Search for the cell housing the specified text and yield its [x, y] center coordinate. 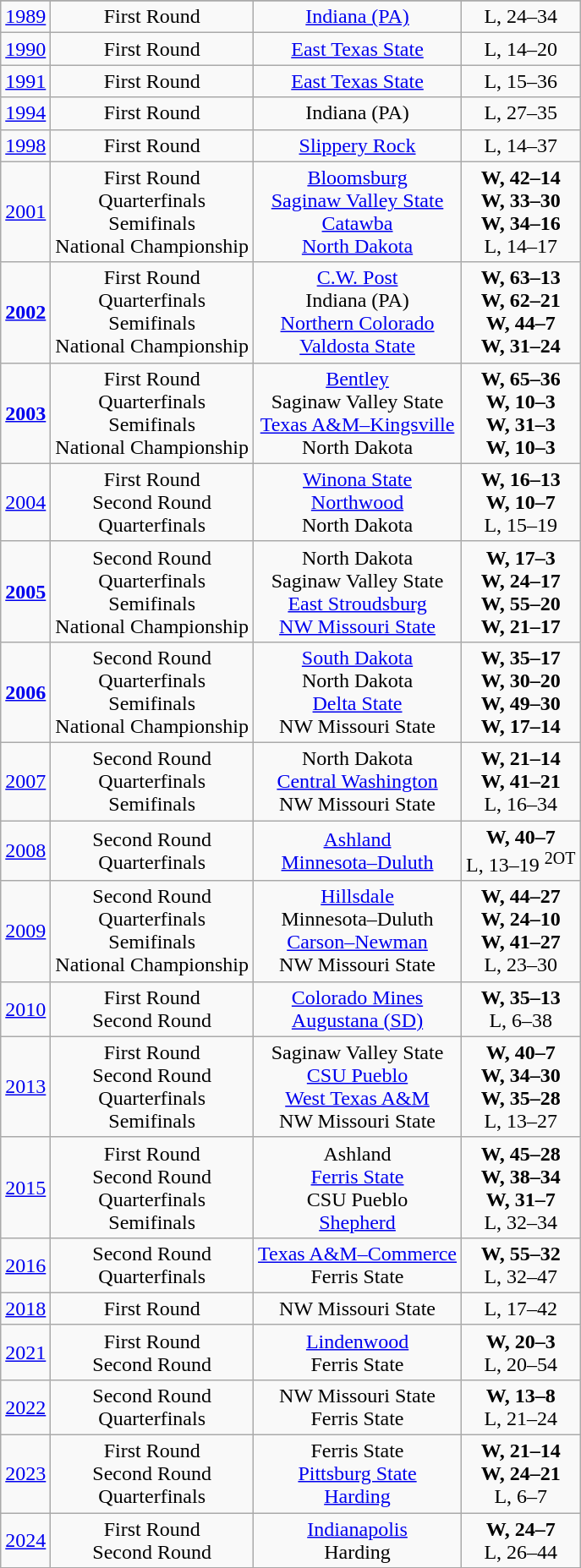
Winona StateNorthwoodNorth Dakota [358, 502]
W, 20–3L, 20–54 [521, 1352]
L, 14–20 [521, 49]
W, 13–8L, 21–24 [521, 1407]
W, 63–13W, 62–21W, 44–7W, 31–24 [521, 313]
L, 24–34 [521, 17]
BloomsburgSaginaw Valley StateCatawbaNorth Dakota [358, 211]
2015 [25, 1187]
C.W. PostIndiana (PA)Northern ColoradoValdosta State [358, 313]
W, 21–14W, 24–21L, 6–7 [521, 1474]
W, 40–7L, 13–19 2OT [521, 850]
W, 21–14W, 41–21L, 16–34 [521, 781]
1991 [25, 81]
L, 14–37 [521, 145]
2022 [25, 1407]
2007 [25, 781]
L, 15–36 [521, 81]
2021 [25, 1352]
1990 [25, 49]
2010 [25, 1009]
W, 45–28W, 38–34W, 31–7L, 32–34 [521, 1187]
Saginaw Valley StateCSU PuebloWest Texas A&MNW Missouri State [358, 1087]
W, 42–14W, 33–30W, 34–16L, 14–17 [521, 211]
2004 [25, 502]
1998 [25, 145]
2016 [25, 1265]
W, 17–3W, 24–17W, 55–20W, 21–17 [521, 592]
W, 65–36W, 10–3W, 31–3W, 10–3 [521, 412]
2001 [25, 211]
South DakotaNorth DakotaDelta StateNW Missouri State [358, 691]
2002 [25, 313]
IndianapolisHarding [358, 1540]
2024 [25, 1540]
AshlandFerris StateCSU PuebloShepherd [358, 1187]
BentleySaginaw Valley StateTexas A&M–KingsvilleNorth Dakota [358, 412]
North DakotaCentral WashingtonNW Missouri State [358, 781]
North DakotaSaginaw Valley StateEast StroudsburgNW Missouri State [358, 592]
2006 [25, 691]
W, 35–17W, 30–20W, 49–30W, 17–14 [521, 691]
Slippery Rock [358, 145]
2013 [25, 1087]
L, 17–42 [521, 1308]
2005 [25, 592]
1989 [25, 17]
2008 [25, 850]
2003 [25, 412]
W, 35–13L, 6–38 [521, 1009]
NW Missouri State [358, 1308]
2023 [25, 1474]
LindenwoodFerris State [358, 1352]
Second RoundQuarterfinalsSemifinals [152, 781]
W, 44–27W, 24–10W, 41–27L, 23–30 [521, 932]
HillsdaleMinnesota–DuluthCarson–NewmanNW Missouri State [358, 932]
W, 16–13W, 10–7L, 15–19 [521, 502]
L, 27–35 [521, 113]
Colorado MinesAugustana (SD) [358, 1009]
1994 [25, 113]
W, 24–7L, 26–44 [521, 1540]
Ferris StatePittsburg StateHarding [358, 1474]
W, 40–7W, 34–30W, 35–28L, 13–27 [521, 1087]
NW Missouri StateFerris State [358, 1407]
AshlandMinnesota–Duluth [358, 850]
2018 [25, 1308]
Texas A&M–CommerceFerris State [358, 1265]
W, 55–32L, 32–47 [521, 1265]
2009 [25, 932]
